Locate the cell with the specified text and output its (x, y) center coordinate. 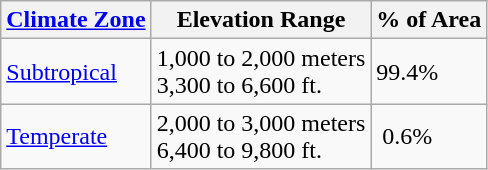
Climate Zone (76, 20)
0.6% (429, 136)
1,000 to 2,000 meters3,300 to 6,600 ft. (261, 72)
2,000 to 3,000 meters6,400 to 9,800 ft. (261, 136)
Subtropical (76, 72)
% of Area (429, 20)
Elevation Range (261, 20)
Temperate (76, 136)
99.4% (429, 72)
